Pinpoint the cell where the given text exists, returning its (x, y) midpoint coordinate. 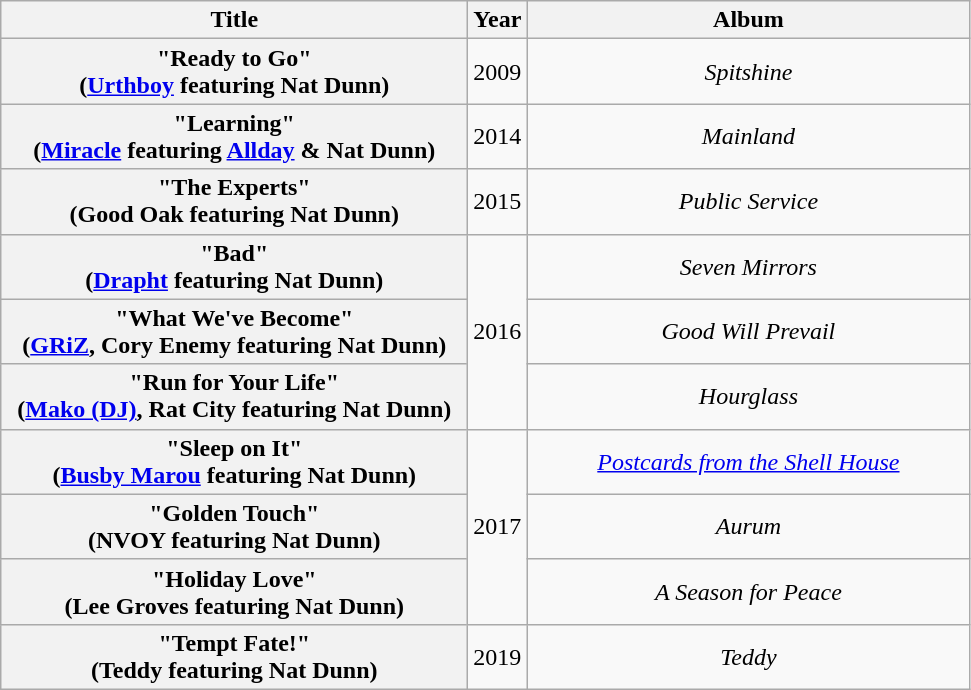
"Ready to Go"(Urthboy featuring Nat Dunn) (234, 72)
2016 (498, 332)
2009 (498, 72)
2014 (498, 136)
Album (748, 20)
"Sleep on It"(Busby Marou featuring Nat Dunn) (234, 462)
2017 (498, 526)
Aurum (748, 526)
"Holiday Love"(Lee Groves featuring Nat Dunn) (234, 592)
A Season for Peace (748, 592)
"Golden Touch"(NVOY featuring Nat Dunn) (234, 526)
"Tempt Fate!"(Teddy featuring Nat Dunn) (234, 656)
Seven Mirrors (748, 266)
"Run for Your Life"(Mako (DJ), Rat City featuring Nat Dunn) (234, 396)
Postcards from the Shell House (748, 462)
Public Service (748, 202)
2015 (498, 202)
Year (498, 20)
Good Will Prevail (748, 332)
"What We've Become"(GRiZ, Cory Enemy featuring Nat Dunn) (234, 332)
Teddy (748, 656)
"The Experts"(Good Oak featuring Nat Dunn) (234, 202)
Spitshine (748, 72)
"Bad"(Drapht featuring Nat Dunn) (234, 266)
2019 (498, 656)
Hourglass (748, 396)
"Learning"(Miracle featuring Allday & Nat Dunn) (234, 136)
Mainland (748, 136)
Title (234, 20)
